Provide the [x, y] coordinate of the cell's center where the given text is located.  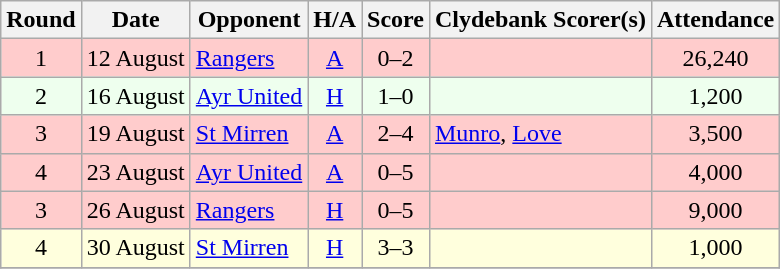
Round [41, 20]
16 August [136, 96]
H/A [335, 20]
3–3 [396, 248]
1,000 [715, 248]
Score [396, 20]
2–4 [396, 134]
2 [41, 96]
30 August [136, 248]
4,000 [715, 172]
Munro, Love [540, 134]
1–0 [396, 96]
9,000 [715, 210]
26,240 [715, 58]
3,500 [715, 134]
0–2 [396, 58]
1,200 [715, 96]
19 August [136, 134]
23 August [136, 172]
Opponent [249, 20]
Attendance [715, 20]
1 [41, 58]
Date [136, 20]
Clydebank Scorer(s) [540, 20]
26 August [136, 210]
12 August [136, 58]
